From the cell containing the given text, extract its center point as [X, Y] coordinate. 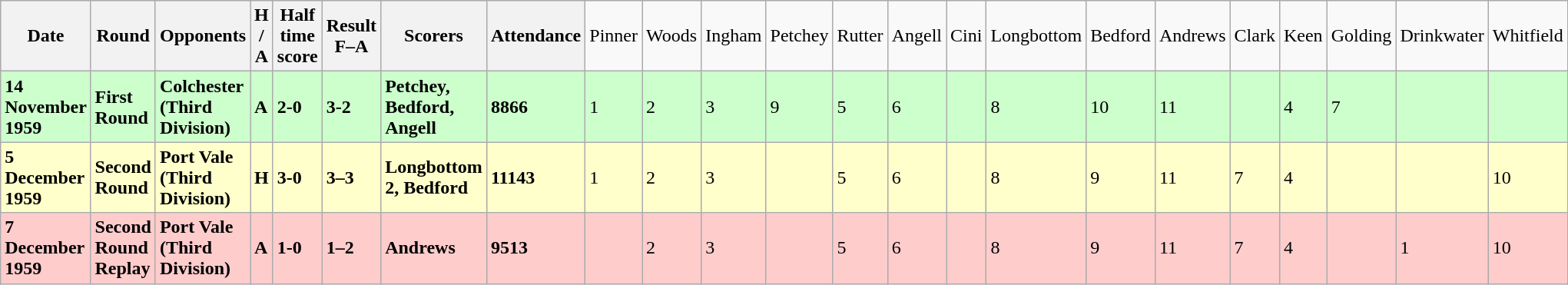
Attendance [535, 36]
Longbottom 2, Bedford [434, 177]
14 November 1959 [46, 107]
Colchester (Third Division) [203, 107]
Ingham [734, 36]
Clark [1255, 36]
ResultF–A [351, 36]
Whitfield [1527, 36]
Opponents [203, 36]
9513 [535, 248]
2-0 [297, 107]
8866 [535, 107]
Half time score [297, 36]
Petchey [799, 36]
3–3 [351, 177]
First Round [123, 107]
Drinkwater [1442, 36]
3-0 [297, 177]
5 December 1959 [46, 177]
Petchey, Bedford, Angell [434, 107]
Rutter [860, 36]
Scorers [434, 36]
Bedford [1121, 36]
1-0 [297, 248]
Pinner [614, 36]
1–2 [351, 248]
H [262, 177]
Date [46, 36]
7 December 1959 [46, 248]
Second Round [123, 177]
Angell [917, 36]
Longbottom [1036, 36]
Second Round Replay [123, 248]
3-2 [351, 107]
Woods [671, 36]
Cini [966, 36]
H / A [262, 36]
Golding [1361, 36]
Keen [1303, 36]
11143 [535, 177]
Round [123, 36]
